From the cell containing the given text, extract its center point as [x, y] coordinate. 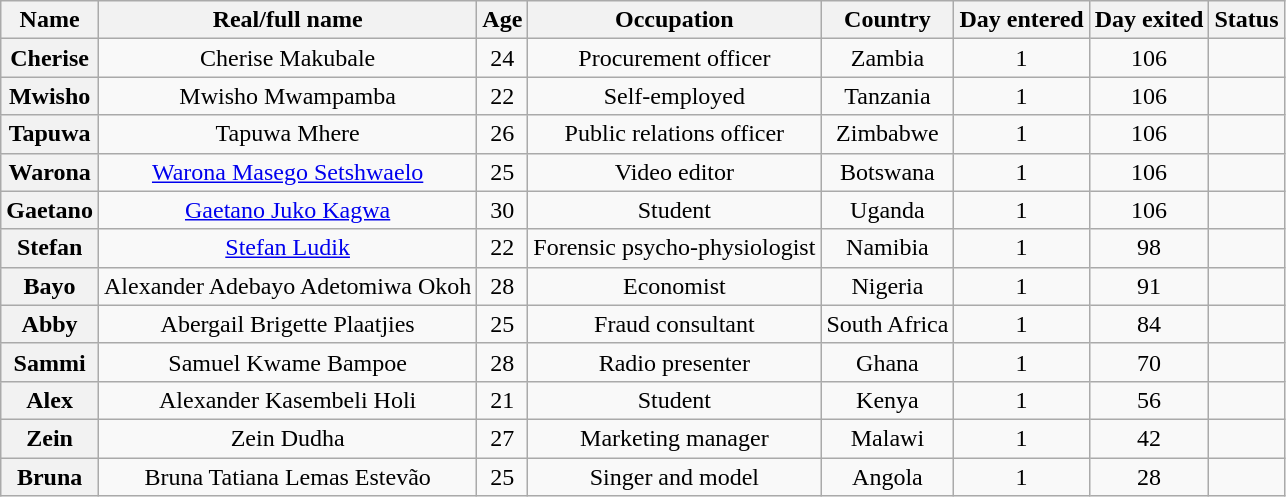
Gaetano Juko Kagwa [287, 210]
Status [1246, 20]
26 [502, 134]
Zimbabwe [888, 134]
Samuel Kwame Bampoe [287, 362]
Country [888, 20]
Cherise [50, 58]
Botswana [888, 172]
Zein [50, 438]
24 [502, 58]
42 [1149, 438]
Forensic psycho-physiologist [674, 248]
Malawi [888, 438]
Zein Dudha [287, 438]
Public relations officer [674, 134]
30 [502, 210]
Mwisho [50, 96]
Stefan [50, 248]
21 [502, 400]
Namibia [888, 248]
Bruna Tatiana Lemas Estevão [287, 477]
Nigeria [888, 286]
Kenya [888, 400]
Ghana [888, 362]
Alexander Kasembeli Holi [287, 400]
Gaetano [50, 210]
Occupation [674, 20]
Day exited [1149, 20]
Tapuwa [50, 134]
Bruna [50, 477]
Uganda [888, 210]
Cherise Makubale [287, 58]
84 [1149, 324]
Abby [50, 324]
Real/full name [287, 20]
98 [1149, 248]
Age [502, 20]
Mwisho Mwampamba [287, 96]
56 [1149, 400]
Alex [50, 400]
Stefan Ludik [287, 248]
Singer and model [674, 477]
Alexander Adebayo Adetomiwa Okoh [287, 286]
Marketing manager [674, 438]
Radio presenter [674, 362]
27 [502, 438]
Warona Masego Setshwaelo [287, 172]
Video editor [674, 172]
Procurement officer [674, 58]
Sammi [50, 362]
Day entered [1022, 20]
Bayo [50, 286]
Economist [674, 286]
Fraud consultant [674, 324]
Abergail Brigette Plaatjies [287, 324]
Tapuwa Mhere [287, 134]
70 [1149, 362]
South Africa [888, 324]
Warona [50, 172]
Name [50, 20]
Zambia [888, 58]
Angola [888, 477]
91 [1149, 286]
Tanzania [888, 96]
Self-employed [674, 96]
